Detect which cell encompasses the target text, then output its (X, Y) center coordinate. 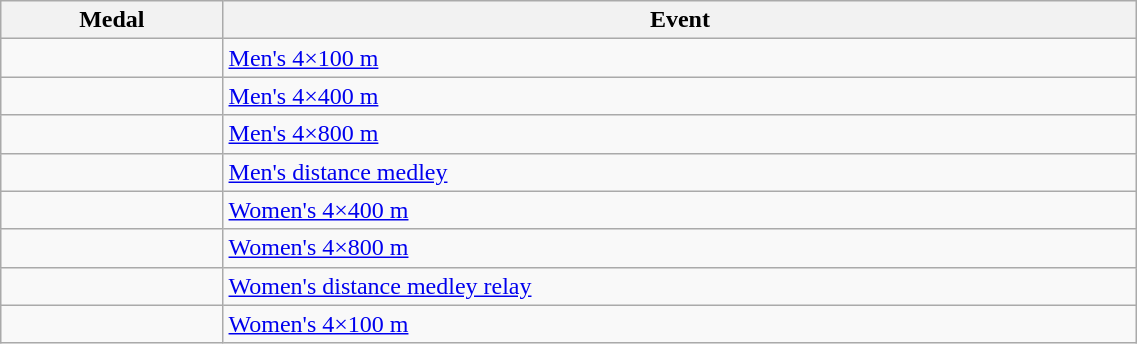
Men's 4×100 m (680, 58)
Men's distance medley (680, 172)
Men's 4×800 m (680, 134)
Medal (112, 20)
Event (680, 20)
Women's 4×400 m (680, 210)
Women's distance medley relay (680, 286)
Women's 4×100 m (680, 324)
Men's 4×400 m (680, 96)
Women's 4×800 m (680, 248)
